Return [x, y] of the center of cell containing provided text 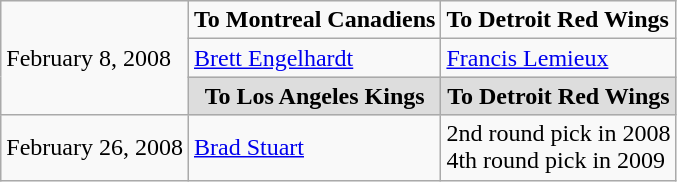
2nd round pick in 20084th round pick in 2009 [558, 148]
February 26, 2008 [95, 148]
February 8, 2008 [95, 58]
Francis Lemieux [558, 58]
Brad Stuart [314, 148]
To Montreal Canadiens [314, 20]
To Los Angeles Kings [314, 96]
Brett Engelhardt [314, 58]
